Capture the cell that displays the provided text and extract its (x, y) central coordinate. 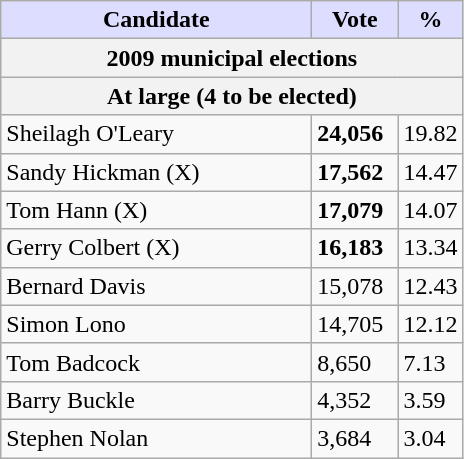
14.07 (430, 210)
Barry Buckle (156, 400)
2009 municipal elections (232, 58)
7.13 (430, 362)
3,684 (355, 438)
12.12 (430, 324)
17,562 (355, 172)
Stephen Nolan (156, 438)
14.47 (430, 172)
8,650 (355, 362)
15,078 (355, 286)
Candidate (156, 20)
Sandy Hickman (X) (156, 172)
24,056 (355, 134)
Vote (355, 20)
16,183 (355, 248)
13.34 (430, 248)
19.82 (430, 134)
At large (4 to be elected) (232, 96)
Gerry Colbert (X) (156, 248)
Tom Hann (X) (156, 210)
12.43 (430, 286)
14,705 (355, 324)
% (430, 20)
3.04 (430, 438)
4,352 (355, 400)
Simon Lono (156, 324)
Bernard Davis (156, 286)
3.59 (430, 400)
Tom Badcock (156, 362)
17,079 (355, 210)
Sheilagh O'Leary (156, 134)
